For the text-containing cell, return its midpoint in [x, y] coordinate format. 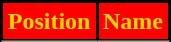
Name [134, 22]
Position [50, 22]
